Capture the cell that displays the provided text and extract its [x, y] central coordinate. 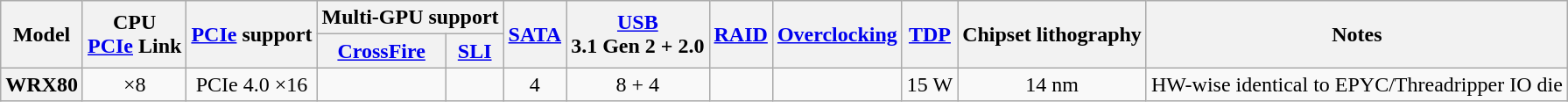
SATA [535, 34]
8 + 4 [637, 84]
Multi-GPU support [410, 18]
Model [42, 34]
TDP [930, 34]
PCIe 4.0 ×16 [252, 84]
HW-wise identical to EPYC/Threadripper IO die [1357, 84]
×8 [134, 84]
SLI [475, 51]
Overclocking [837, 34]
RAID [741, 34]
CrossFire [382, 51]
15 W [930, 84]
PCIe support [252, 34]
Notes [1357, 34]
WRX80 [42, 84]
CPUPCIe Link [134, 34]
4 [535, 84]
14 nm [1052, 84]
Chipset lithography [1052, 34]
USB3.1 Gen 2 + 2.0 [637, 34]
